Capture the cell that displays the provided text and extract its (X, Y) central coordinate. 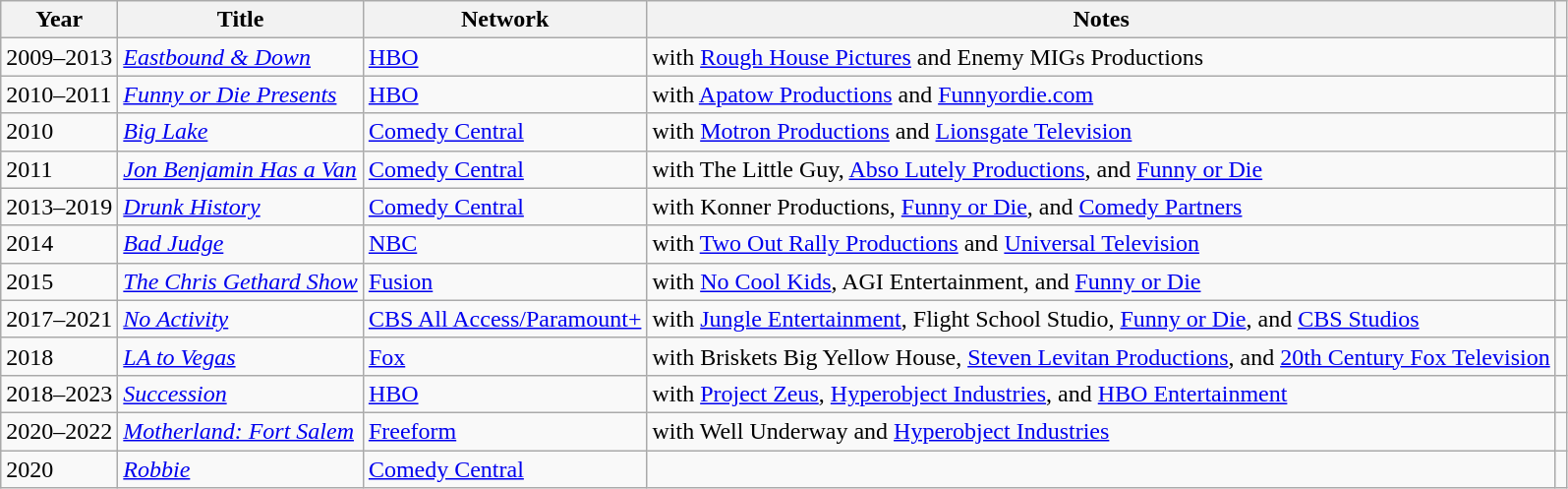
with Briskets Big Yellow House, Steven Levitan Productions, and 20th Century Fox Television (1101, 356)
Bad Judge (241, 244)
Notes (1101, 20)
Fusion (505, 281)
2010 (59, 132)
with Motron Productions and Lionsgate Television (1101, 132)
2018 (59, 356)
with Two Out Rally Productions and Universal Television (1101, 244)
2011 (59, 169)
Fox (505, 356)
2018–2023 (59, 394)
Motherland: Fort Salem (241, 431)
NBC (505, 244)
2015 (59, 281)
Succession (241, 394)
2017–2021 (59, 319)
2014 (59, 244)
with Project Zeus, Hyperobject Industries, and HBO Entertainment (1101, 394)
Big Lake (241, 132)
with The Little Guy, Abso Lutely Productions, and Funny or Die (1101, 169)
with Konner Productions, Funny or Die, and Comedy Partners (1101, 207)
with Apatow Productions and Funnyordie.com (1101, 94)
Freeform (505, 431)
Eastbound & Down (241, 57)
Jon Benjamin Has a Van (241, 169)
CBS All Access/Paramount+ (505, 319)
with Jungle Entertainment, Flight School Studio, Funny or Die, and CBS Studios (1101, 319)
with No Cool Kids, AGI Entertainment, and Funny or Die (1101, 281)
with Well Underway and Hyperobject Industries (1101, 431)
LA to Vegas (241, 356)
The Chris Gethard Show (241, 281)
2013–2019 (59, 207)
2020 (59, 469)
2020–2022 (59, 431)
2009–2013 (59, 57)
Network (505, 20)
Drunk History (241, 207)
with Rough House Pictures and Enemy MIGs Productions (1101, 57)
Title (241, 20)
Funny or Die Presents (241, 94)
Year (59, 20)
2010–2011 (59, 94)
Robbie (241, 469)
No Activity (241, 319)
